Extract the (x, y) coordinate from the center of the cell holding the provided text.  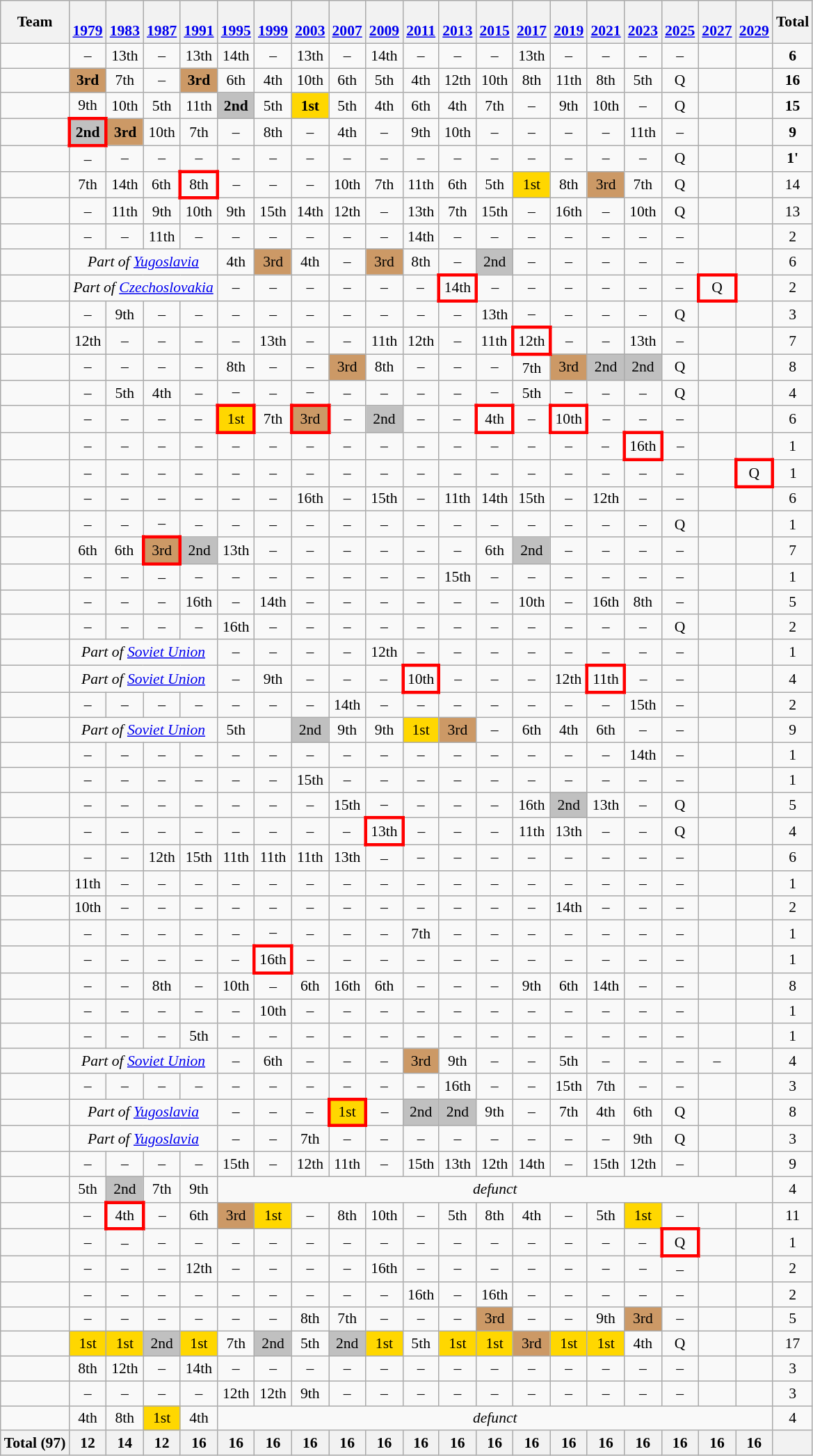
11 (793, 1216)
1' (793, 159)
1983 (125, 22)
Part of Czechoslovakia (143, 288)
2025 (680, 22)
Total (793, 22)
2015 (495, 22)
2029 (754, 22)
1991 (199, 22)
1987 (161, 22)
2017 (531, 22)
2011 (421, 22)
Team (35, 22)
1999 (273, 22)
2003 (310, 22)
2007 (346, 22)
2009 (384, 22)
1995 (236, 22)
13 (793, 211)
2013 (458, 22)
2019 (569, 22)
15 (793, 106)
1979 (88, 22)
2023 (643, 22)
2021 (605, 22)
17 (793, 1344)
Total (97) (35, 1443)
2027 (716, 22)
